From the cell containing the given text, extract its center point as [X, Y] coordinate. 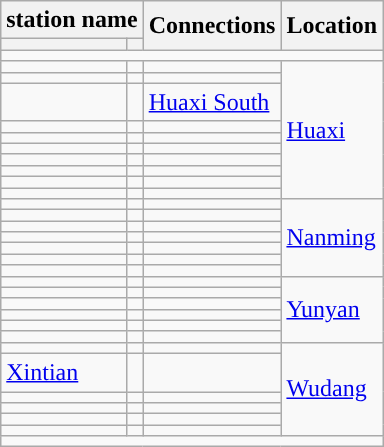
Wudang [332, 388]
Xintian [64, 372]
Nanming [332, 238]
station name [72, 20]
Huaxi [332, 130]
Connections [212, 26]
Location [332, 26]
Yunyan [332, 309]
Huaxi South [212, 102]
